Detect which cell encompasses the target text, then output its [x, y] center coordinate. 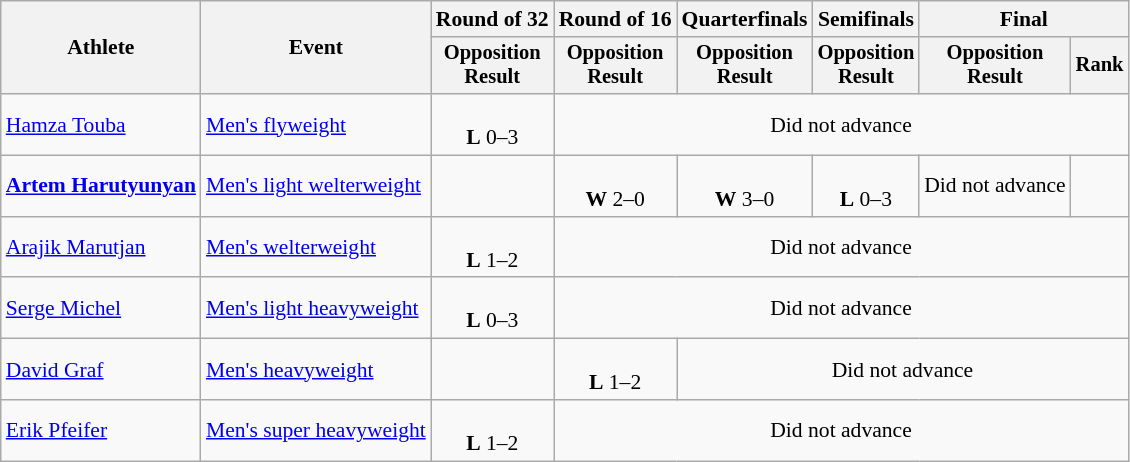
Artem Harutyunyan [101, 186]
Final [1024, 19]
Serge Michel [101, 308]
Semifinals [866, 19]
Rank [1100, 66]
Round of 32 [492, 19]
Erik Pfeifer [101, 430]
Men's welterweight [316, 248]
W 3–0 [745, 186]
Hamza Touba [101, 124]
Quarterfinals [745, 19]
Men's light heavyweight [316, 308]
Men's light welterweight [316, 186]
Men's super heavyweight [316, 430]
Round of 16 [616, 19]
David Graf [101, 370]
Men's heavyweight [316, 370]
W 2–0 [616, 186]
Event [316, 48]
Athlete [101, 48]
Arajik Marutjan [101, 248]
Men's flyweight [316, 124]
